Output the (x, y) coordinate of the center of the cell containing the given text.  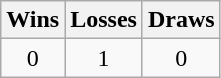
1 (104, 58)
Draws (181, 20)
Losses (104, 20)
Wins (33, 20)
